Return the [x, y] coordinate for the center point of the cell that contains the specified text.  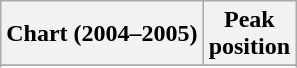
Peakposition [249, 34]
Chart (2004–2005) [102, 34]
